Capture the cell that displays the provided text and extract its (x, y) central coordinate. 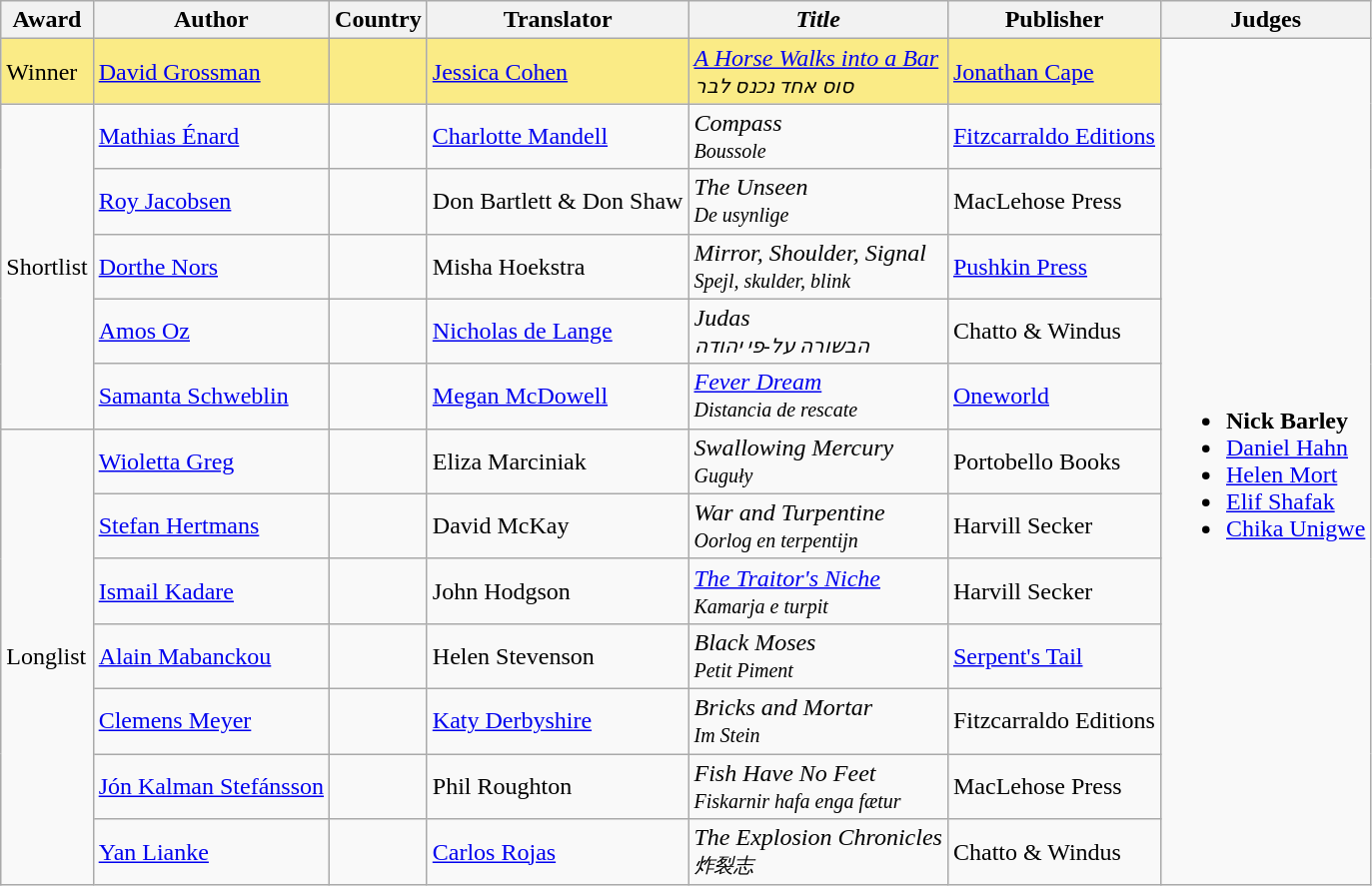
War and TurpentineOorlog en terpentijn (818, 525)
Shortlist (47, 266)
Charlotte Mandell (558, 136)
Bricks and MortarIm Stein (818, 721)
David Grossman (211, 72)
Stefan Hertmans (211, 525)
Translator (558, 20)
Jonathan Cape (1053, 72)
The UnseenDe usynlige (818, 202)
The Traitor's NicheKamarja e turpit (818, 591)
Fish Have No FeetFiskarnir hafa enga fætur (818, 785)
John Hodgson (558, 591)
Roy Jacobsen (211, 202)
Dorthe Nors (211, 266)
Katy Derbyshire (558, 721)
Mathias Énard (211, 136)
Yan Lianke (211, 853)
CompassBoussole (818, 136)
Author (211, 20)
Alain Mabanckou (211, 655)
Clemens Meyer (211, 721)
Mirror, Shoulder, SignalSpejl, skulder, blink (818, 266)
Helen Stevenson (558, 655)
David McKay (558, 525)
Amos Oz (211, 332)
Nick BarleyDaniel HahnHelen MortElif ShafakChika Unigwe (1265, 461)
Oneworld (1053, 396)
Jessica Cohen (558, 72)
Serpent's Tail (1053, 655)
Black MosesPetit Piment (818, 655)
Misha Hoekstra (558, 266)
Jón Kalman Stefánsson (211, 785)
Winner (47, 72)
Swallowing MercuryGuguły (818, 461)
Eliza Marciniak (558, 461)
Fever DreamDistancia de rescate (818, 396)
Country (379, 20)
Wioletta Greg (211, 461)
Nicholas de Lange (558, 332)
Judasהבשורה על-פי יהודה (818, 332)
Carlos Rojas (558, 853)
The Explosion Chronicles炸裂志 (818, 853)
Phil Roughton (558, 785)
Ismail Kadare (211, 591)
Longlist (47, 657)
Portobello Books (1053, 461)
Publisher (1053, 20)
Pushkin Press (1053, 266)
Don Bartlett & Don Shaw (558, 202)
Megan McDowell (558, 396)
Judges (1265, 20)
A Horse Walks into a Barסוס אחד נכנס לבר (818, 72)
Samanta Schweblin (211, 396)
Award (47, 20)
Title (818, 20)
